From the cell containing the given text, extract its center point as [x, y] coordinate. 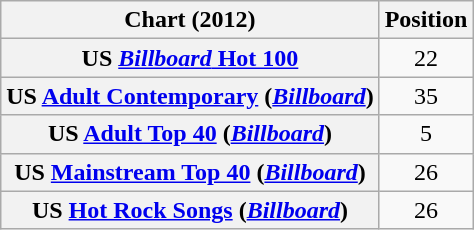
US Billboard Hot 100 [190, 58]
US Hot Rock Songs (Billboard) [190, 210]
US Adult Contemporary (Billboard) [190, 96]
5 [426, 134]
35 [426, 96]
US Adult Top 40 (Billboard) [190, 134]
Chart (2012) [190, 20]
US Mainstream Top 40 (Billboard) [190, 172]
Position [426, 20]
22 [426, 58]
